Return the [X, Y] coordinate for the center point of the cell that contains the specified text.  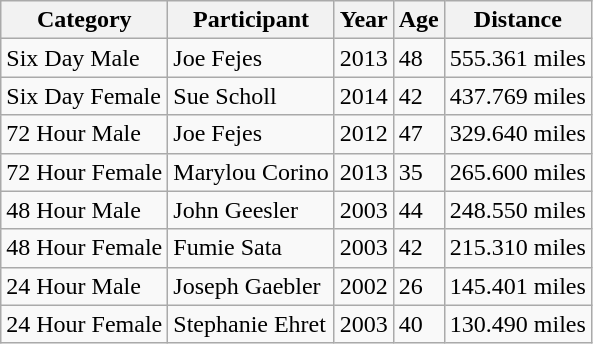
Year [364, 20]
329.640 miles [518, 134]
26 [418, 286]
Fumie Sata [251, 248]
Sue Scholl [251, 96]
437.769 miles [518, 96]
Six Day Male [84, 58]
215.310 miles [518, 248]
248.550 miles [518, 210]
Participant [251, 20]
130.490 miles [518, 324]
Marylou Corino [251, 172]
Age [418, 20]
265.600 miles [518, 172]
Stephanie Ehret [251, 324]
Category [84, 20]
35 [418, 172]
Distance [518, 20]
24 Hour Male [84, 286]
48 Hour Male [84, 210]
72 Hour Male [84, 134]
47 [418, 134]
40 [418, 324]
72 Hour Female [84, 172]
555.361 miles [518, 58]
John Geesler [251, 210]
Joseph Gaebler [251, 286]
Six Day Female [84, 96]
2012 [364, 134]
24 Hour Female [84, 324]
48 [418, 58]
44 [418, 210]
2014 [364, 96]
2002 [364, 286]
145.401 miles [518, 286]
48 Hour Female [84, 248]
